Search for the cell housing the specified text and yield its (x, y) center coordinate. 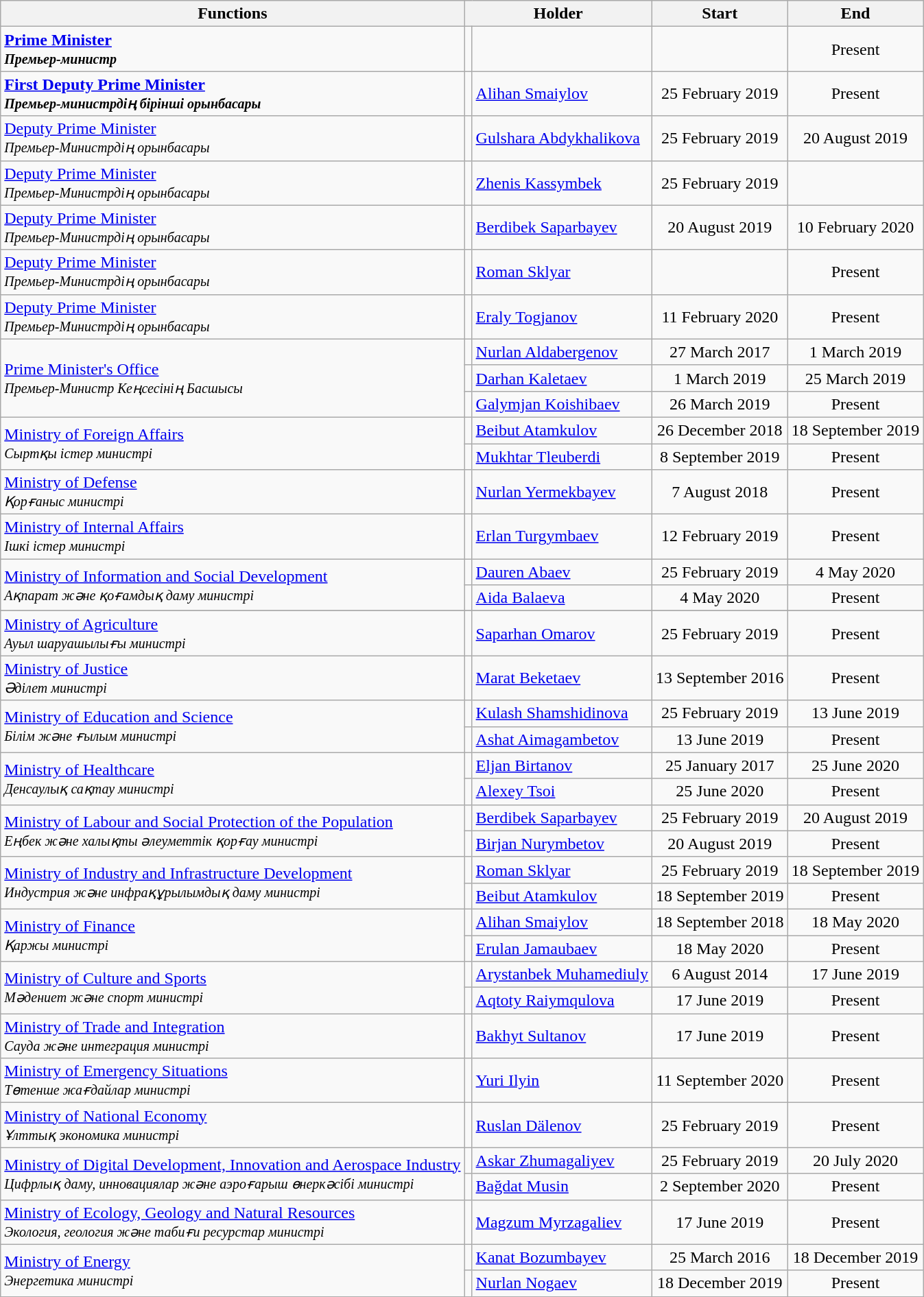
Ministry of Labour and Social Protection of the PopulationЕңбек және халықты әлеуметтік қорғау министрі (233, 831)
Ministry of Industry and Infrastructure DevelopmentИндустрия және инфрақұрылымдық даму министрі (233, 883)
6 August 2014 (720, 975)
End (855, 14)
27 March 2017 (720, 352)
Arystanbek Muhamediuly (562, 975)
Galymjan Koishibaev (562, 404)
Ministry of Information and Social DevelopmentАқпарат және қоғамдық даму министрі (233, 585)
Kulash Shamshidinova (562, 713)
Darhan Kaletaev (562, 378)
Gulshara Abdykhalikova (562, 139)
Aida Balaeva (562, 598)
Dauren Abaev (562, 572)
26 March 2019 (720, 404)
Ministry of JusticeӘділет министрі (233, 678)
Ruslan Dälenov (562, 1125)
Ministry of DefenseҚорғаныс министрі (233, 492)
Prime Minister's OfficeПремьер-Министр Кеңсесінің Басшысы (233, 378)
Bağdat Musin (562, 1187)
Bakhyt Sultanov (562, 1036)
18 September 2018 (720, 922)
Aqtoty Raiymqulova (562, 1001)
11 February 2020 (720, 317)
Start (720, 14)
Ministry of Emergency SituationsТөтенше жағдайлар министрі (233, 1081)
2 September 2020 (720, 1187)
Ministry of EnergyЭнергетика министрі (233, 1270)
Nurlan Yermekbayev (562, 492)
Mukhtar Tleuberdi (562, 456)
Ministry of FinanceҚаржы министрі (233, 935)
Erlan Turgymbaev (562, 536)
Ministry of Digital Development, Innovation and Aerospace IndustryЦифрлық даму, инновациялар және аэроғарыш өнеркәсібі министрі (233, 1174)
Eljan Birtanov (562, 765)
First Deputy Prime MinisterПремьер-министрдің бірінші орынбасары (233, 93)
Zhenis Kassymbek (562, 182)
13 September 2016 (720, 678)
Ministry of National EconomyҰлттық экономика министрі (233, 1125)
Prime MinisterПремьер-министр (233, 49)
11 September 2020 (720, 1081)
Askar Zhumagaliyev (562, 1161)
Kanat Bozumbayev (562, 1257)
Ministry of Trade and IntegrationСауда және интеграция министрі (233, 1036)
20 July 2020 (855, 1161)
26 December 2018 (720, 430)
7 August 2018 (720, 492)
8 September 2019 (720, 456)
Birjan Nurymbetov (562, 844)
25 March 2019 (855, 378)
25 January 2017 (720, 765)
Erulan Jamaubaev (562, 949)
Ministry of AgricultureАуыл шаруашылығы министрі (233, 634)
Magzum Myrzagaliev (562, 1222)
Functions (233, 14)
Ministry of Foreign AffairsСыртқы істер министрі (233, 443)
Yuri Ilyin (562, 1081)
Marat Beketaev (562, 678)
Ashat Aimagambetov (562, 739)
Saparhan Omarov (562, 634)
Ministry of Internal AffairsІшкі істер министрі (233, 536)
Alexey Tsoi (562, 792)
25 March 2016 (720, 1257)
Nurlan Aldabergenov (562, 352)
Holder (558, 14)
12 February 2019 (720, 536)
10 February 2020 (855, 228)
Ministry of HealthcareДенсаулық сақтау министрі (233, 778)
Ministry of Education and ScienceБілім және ғылым министрі (233, 726)
Ministry of Culture and SportsМәдениет және спорт министрі (233, 988)
Ministry of Ecology, Geology and Natural ResourcesЭкология, геология және табиғи ресурстар министрі (233, 1222)
Eraly Togjanov (562, 317)
Nurlan Nogaev (562, 1283)
